Return the [X, Y] coordinate for the center point of the cell that contains the specified text.  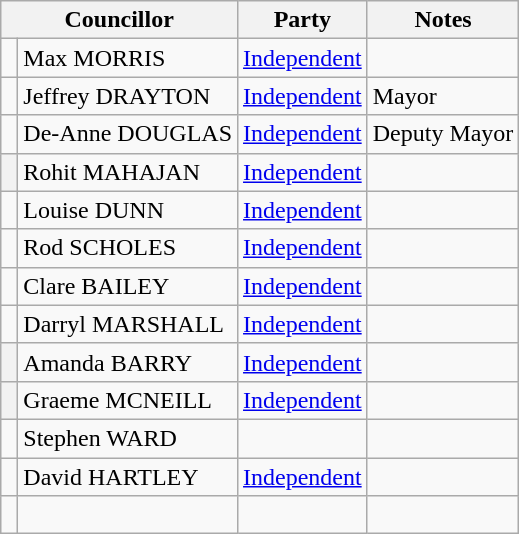
Rod SCHOLES [128, 248]
Graeme MCNEILL [128, 400]
Mayor [443, 96]
Max MORRIS [128, 58]
Darryl MARSHALL [128, 324]
Councillor [120, 20]
Rohit MAHAJAN [128, 172]
Deputy Mayor [443, 134]
Jeffrey DRAYTON [128, 96]
De-Anne DOUGLAS [128, 134]
David HARTLEY [128, 477]
Amanda BARRY [128, 362]
Clare BAILEY [128, 286]
Notes [443, 20]
Party [303, 20]
Stephen WARD [128, 438]
Louise DUNN [128, 210]
